Capture the cell that displays the provided text and extract its (X, Y) central coordinate. 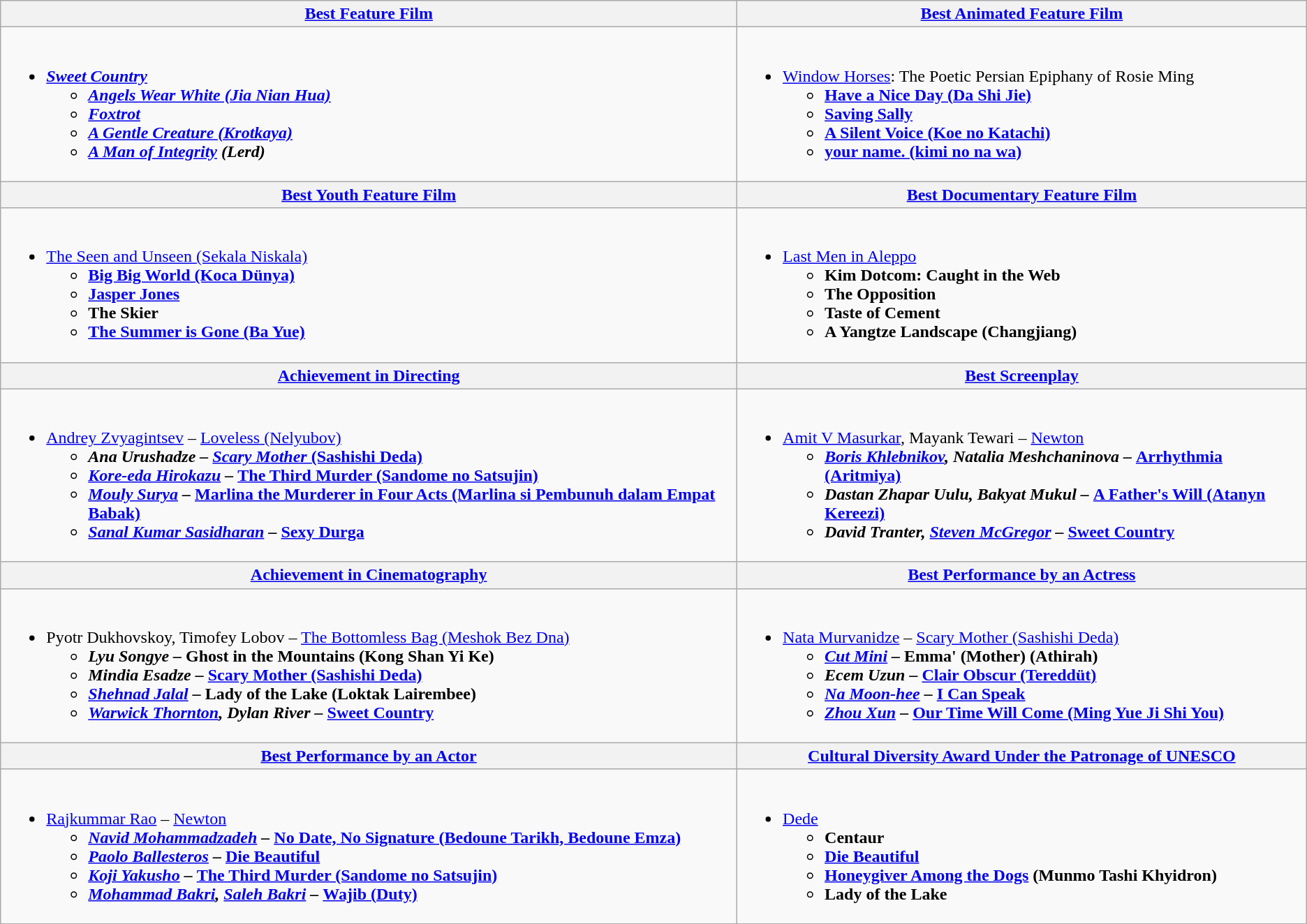
Dede Centaur Die Beautiful Honeygiver Among the Dogs (Munmo Tashi Khyidron) Lady of the Lake (1022, 846)
Best Screenplay (1022, 375)
Best Youth Feature Film (369, 195)
Best Performance by an Actress (1022, 575)
Achievement in Directing (369, 375)
Best Feature Film (369, 14)
Cultural Diversity Award Under the Patronage of UNESCO (1022, 756)
Best Animated Feature Film (1022, 14)
Sweet Country Angels Wear White (Jia Nian Hua) Foxtrot A Gentle Creature (Krotkaya) A Man of Integrity (Lerd) (369, 105)
The Seen and Unseen (Sekala Niskala) Big Big World (Koca Dünya) Jasper Jones The Skier The Summer is Gone (Ba Yue) (369, 285)
Best Documentary Feature Film (1022, 195)
Last Men in Aleppo Kim Dotcom: Caught in the Web The Opposition Taste of Cement A Yangtze Landscape (Changjiang) (1022, 285)
Best Performance by an Actor (369, 756)
Achievement in Cinematography (369, 575)
